Scan for the cell matching the given text and deliver its (x, y) coordinate at center. 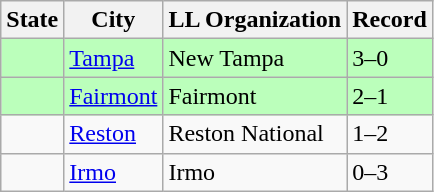
2–1 (390, 96)
Reston (114, 134)
Tampa (114, 58)
State (32, 20)
City (114, 20)
3–0 (390, 58)
New Tampa (255, 58)
0–3 (390, 172)
1–2 (390, 134)
Reston National (255, 134)
LL Organization (255, 20)
Record (390, 20)
